From the cell containing the given text, extract its center point as [x, y] coordinate. 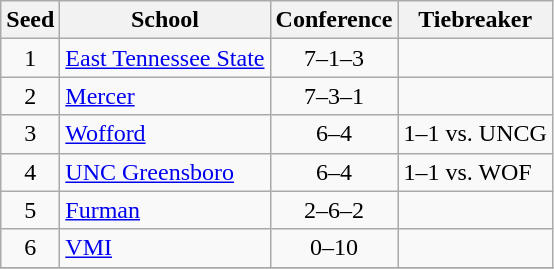
4 [30, 172]
1–1 vs. WOF [475, 172]
Seed [30, 20]
5 [30, 210]
School [165, 20]
UNC Greensboro [165, 172]
East Tennessee State [165, 58]
Wofford [165, 134]
2–6–2 [334, 210]
Furman [165, 210]
Mercer [165, 96]
1 [30, 58]
7–3–1 [334, 96]
Tiebreaker [475, 20]
6 [30, 248]
3 [30, 134]
0–10 [334, 248]
7–1–3 [334, 58]
1–1 vs. UNCG [475, 134]
VMI [165, 248]
Conference [334, 20]
2 [30, 96]
